Identify which cell holds the provided text, then report its [X, Y] central coordinate. 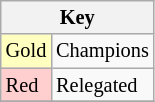
Red [26, 85]
Champions [102, 51]
Gold [26, 51]
Relegated [102, 85]
Key [78, 17]
